Locate the cell with the specified text and output its [x, y] center coordinate. 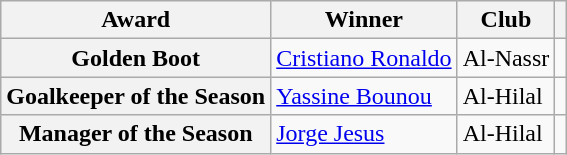
Golden Boot [136, 58]
Jorge Jesus [364, 134]
Cristiano Ronaldo [364, 58]
Award [136, 20]
Winner [364, 20]
Goalkeeper of the Season [136, 96]
Manager of the Season [136, 134]
Al-Nassr [506, 58]
Club [506, 20]
Yassine Bounou [364, 96]
